Capture the cell that displays the provided text and extract its [X, Y] central coordinate. 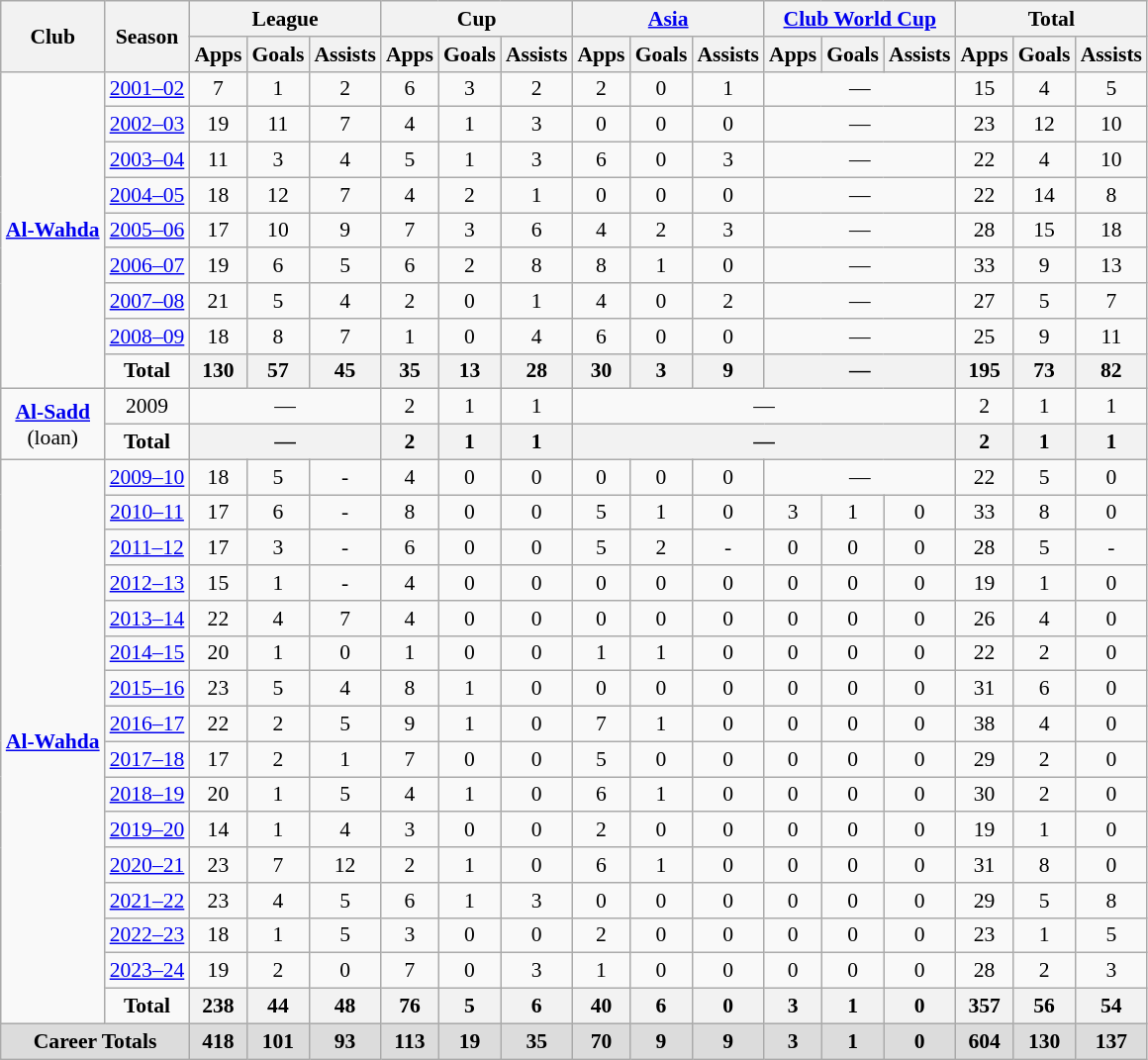
604 [985, 1041]
54 [1112, 1007]
76 [410, 1007]
26 [985, 619]
2003–04 [147, 160]
56 [1045, 1007]
93 [344, 1041]
2022–23 [147, 935]
2009–10 [147, 477]
Season [147, 36]
2006–07 [147, 266]
70 [601, 1041]
2010–11 [147, 513]
73 [1045, 371]
137 [1112, 1041]
2023–24 [147, 971]
2001–02 [147, 89]
101 [277, 1041]
2020–21 [147, 865]
82 [1112, 371]
2013–14 [147, 619]
195 [985, 371]
2008–09 [147, 337]
2019–20 [147, 830]
Club World Cup [860, 19]
25 [985, 337]
2012–13 [147, 583]
2015–16 [147, 689]
2014–15 [147, 653]
27 [985, 301]
2002–03 [147, 125]
357 [985, 1007]
Club [53, 36]
2017–18 [147, 759]
Asia [668, 19]
2016–17 [147, 724]
Cup [477, 19]
Al-Sadd (loan) [53, 424]
57 [277, 371]
2004–05 [147, 195]
2009 [147, 407]
238 [218, 1007]
418 [218, 1041]
Career Totals [95, 1041]
38 [985, 724]
48 [344, 1007]
45 [344, 371]
40 [601, 1007]
21 [218, 301]
2005–06 [147, 231]
2011–12 [147, 548]
2007–08 [147, 301]
44 [277, 1007]
113 [410, 1041]
2021–22 [147, 901]
2018–19 [147, 795]
League [285, 19]
